Search for the cell housing the specified text and yield its (X, Y) center coordinate. 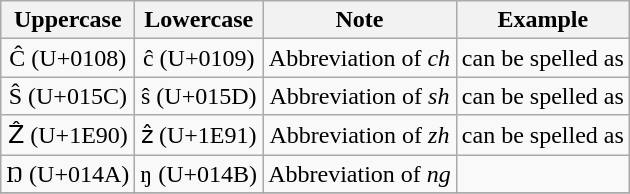
Ẑ (U+1E90) (68, 135)
Note (360, 20)
Abbreviation of ng (360, 173)
ŝ (U+015D) (199, 96)
Ĉ (U+0108) (68, 58)
ĉ (U+0109) (199, 58)
Abbreviation of sh (360, 96)
ŋ (U+014B) (199, 173)
Ŋ (U+014A) (68, 173)
ẑ (U+1E91) (199, 135)
Abbreviation of zh (360, 135)
Abbreviation of ch (360, 58)
Example (542, 20)
Uppercase (68, 20)
Ŝ (U+015C) (68, 96)
Lowercase (199, 20)
